Provide the (X, Y) coordinate of the cell's center where the given text is located.  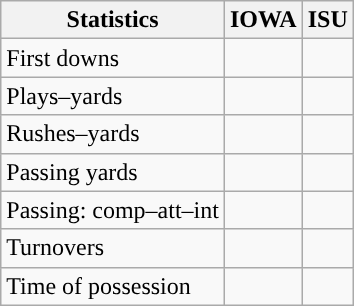
ISU (328, 20)
Turnovers (113, 248)
IOWA (263, 20)
Statistics (113, 20)
Passing: comp–att–int (113, 210)
Passing yards (113, 172)
Plays–yards (113, 96)
Rushes–yards (113, 134)
First downs (113, 58)
Time of possession (113, 286)
